Locate the cell with the specified text and output its [X, Y] center coordinate. 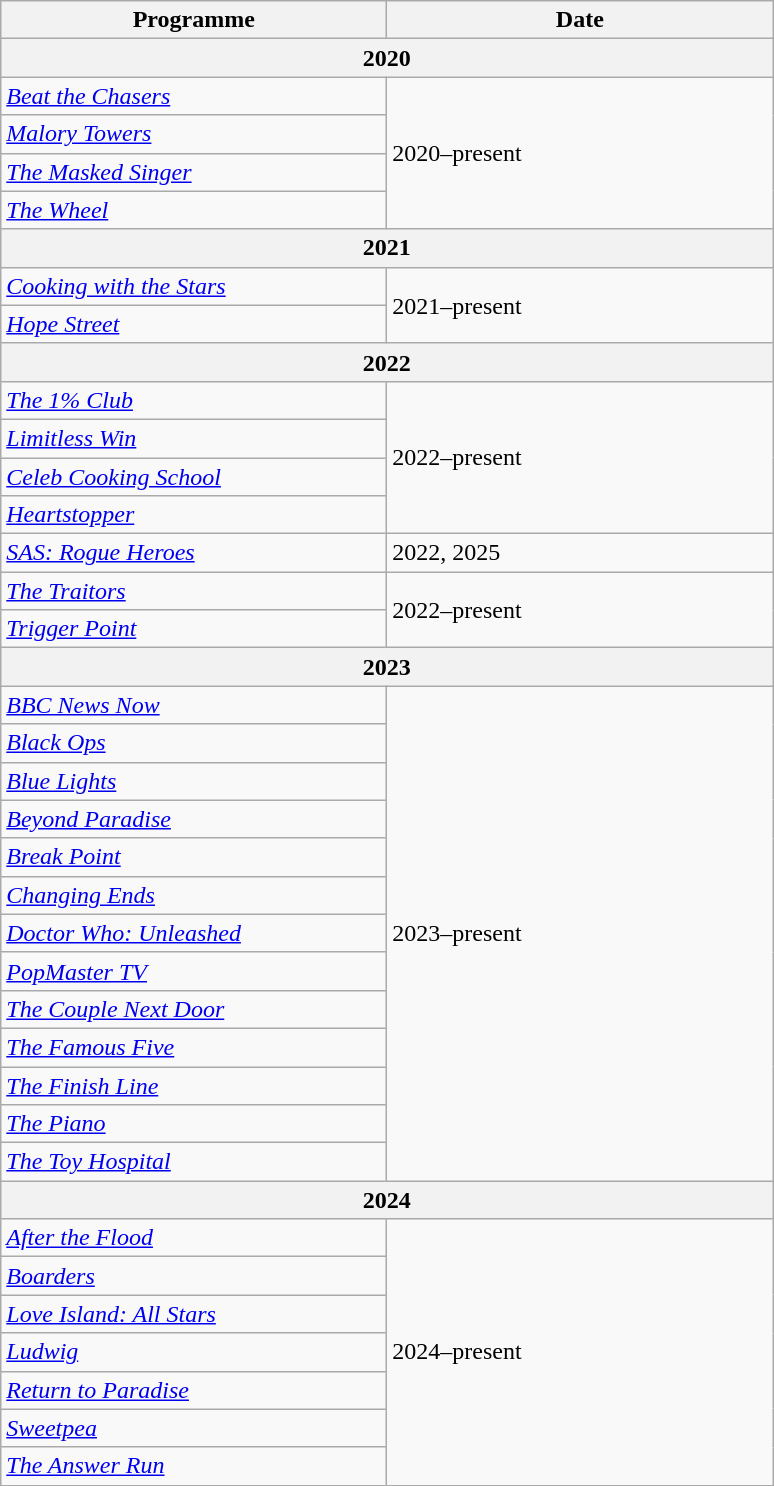
Cooking with the Stars [194, 286]
2023–present [580, 934]
The Piano [194, 1124]
2022, 2025 [580, 553]
Return to Paradise [194, 1390]
2021–present [580, 305]
The Couple Next Door [194, 1009]
The Famous Five [194, 1047]
Date [580, 20]
The 1% Club [194, 400]
Blue Lights [194, 781]
Hope Street [194, 324]
Trigger Point [194, 629]
2020–present [580, 153]
2020 [387, 58]
The Traitors [194, 591]
2022 [387, 362]
The Finish Line [194, 1085]
Doctor Who: Unleashed [194, 933]
Beat the Chasers [194, 96]
The Masked Singer [194, 172]
Break Point [194, 857]
Beyond Paradise [194, 819]
The Answer Run [194, 1466]
2024 [387, 1200]
Sweetpea [194, 1428]
After the Flood [194, 1238]
Limitless Win [194, 438]
The Toy Hospital [194, 1162]
Malory Towers [194, 134]
PopMaster TV [194, 971]
BBC News Now [194, 705]
Programme [194, 20]
Heartstopper [194, 515]
SAS: Rogue Heroes [194, 553]
2024–present [580, 1352]
Black Ops [194, 743]
2021 [387, 248]
Love Island: All Stars [194, 1314]
Boarders [194, 1276]
Changing Ends [194, 895]
2023 [387, 667]
Celeb Cooking School [194, 477]
The Wheel [194, 210]
Ludwig [194, 1352]
